For the text-containing cell, return its midpoint in [x, y] coordinate format. 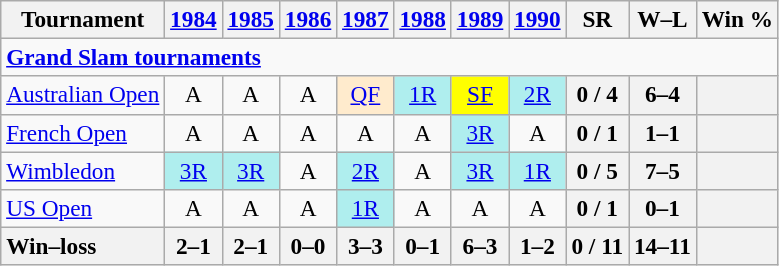
QF [366, 95]
1985 [250, 19]
1984 [194, 19]
US Open [83, 208]
SF [480, 95]
SR [598, 19]
Tournament [83, 19]
Win–loss [83, 246]
1–1 [663, 133]
6–4 [663, 95]
Wimbledon [83, 170]
7–5 [663, 170]
1987 [366, 19]
14–11 [663, 246]
W–L [663, 19]
3–3 [366, 246]
1988 [422, 19]
0 / 4 [598, 95]
0 / 5 [598, 170]
6–3 [480, 246]
1989 [480, 19]
French Open [83, 133]
1986 [308, 19]
Australian Open [83, 95]
1–2 [538, 246]
Grand Slam tournaments [390, 57]
1990 [538, 19]
0 / 11 [598, 246]
Win % [737, 19]
0–0 [308, 246]
